Extract the (X, Y) coordinate from the center of the cell holding the provided text.  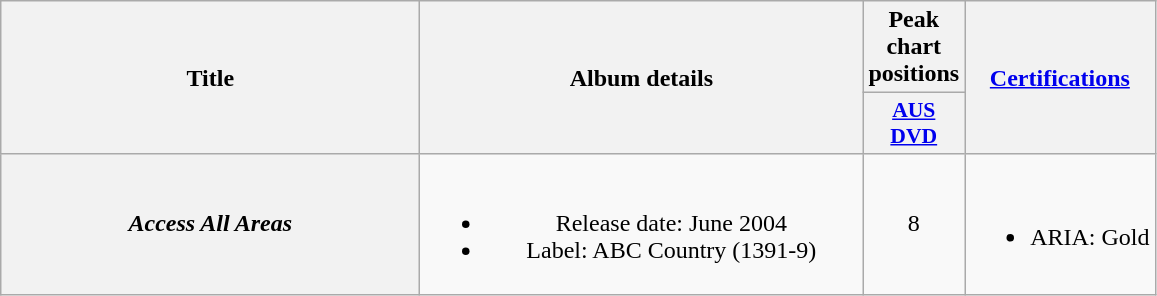
Peak chart positions (914, 47)
Certifications (1060, 78)
AUSDVD (914, 124)
8 (914, 224)
Access All Areas (210, 224)
Release date: June 2004Label: ABC Country (1391-9) (642, 224)
Album details (642, 78)
ARIA: Gold (1060, 224)
Title (210, 78)
